Pinpoint the cell where the given text exists, returning its [x, y] midpoint coordinate. 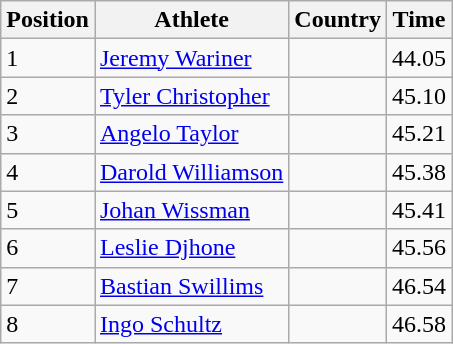
5 [48, 210]
2 [48, 96]
4 [48, 172]
Ingo Schultz [191, 324]
45.41 [420, 210]
Athlete [191, 20]
8 [48, 324]
Position [48, 20]
45.38 [420, 172]
Time [420, 20]
7 [48, 286]
46.58 [420, 324]
Leslie Djhone [191, 248]
3 [48, 134]
6 [48, 248]
Darold Williamson [191, 172]
45.21 [420, 134]
Country [338, 20]
45.56 [420, 248]
Jeremy Wariner [191, 58]
Tyler Christopher [191, 96]
Johan Wissman [191, 210]
1 [48, 58]
44.05 [420, 58]
Bastian Swillims [191, 286]
Angelo Taylor [191, 134]
46.54 [420, 286]
45.10 [420, 96]
